Extract the [X, Y] coordinate from the center of the cell holding the provided text.  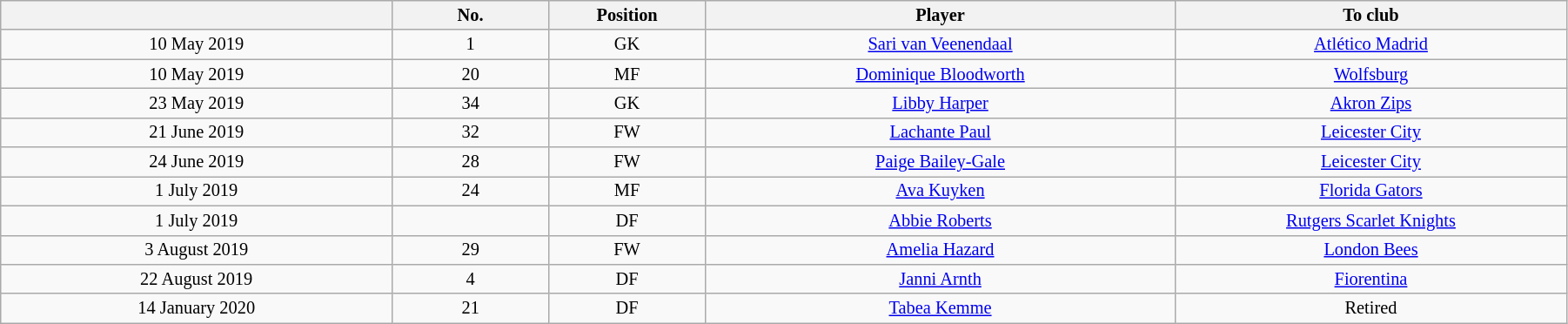
Tabea Kemme [941, 308]
Retired [1371, 308]
21 [471, 308]
Atlético Madrid [1371, 44]
Amelia Hazard [941, 250]
Dominique Bloodworth [941, 74]
Wolfsburg [1371, 74]
Rutgers Scarlet Knights [1371, 220]
Akron Zips [1371, 103]
Florida Gators [1371, 191]
22 August 2019 [197, 279]
Libby Harper [941, 103]
Player [941, 15]
32 [471, 132]
28 [471, 162]
29 [471, 250]
24 June 2019 [197, 162]
Position [627, 15]
To club [1371, 15]
Janni Arnth [941, 279]
Lachante Paul [941, 132]
4 [471, 279]
Abbie Roberts [941, 220]
23 May 2019 [197, 103]
Paige Bailey-Gale [941, 162]
24 [471, 191]
14 January 2020 [197, 308]
Fiorentina [1371, 279]
No. [471, 15]
34 [471, 103]
20 [471, 74]
1 [471, 44]
London Bees [1371, 250]
Ava Kuyken [941, 191]
Sari van Veenendaal [941, 44]
3 August 2019 [197, 250]
21 June 2019 [197, 132]
